Extract the (x, y) coordinate from the center of the cell holding the provided text.  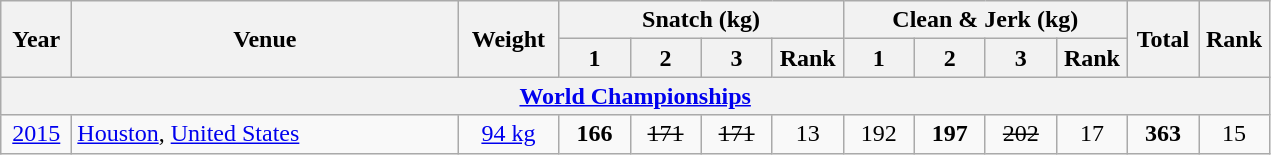
202 (1020, 134)
13 (808, 134)
2015 (36, 134)
15 (1234, 134)
Houston, United States (265, 134)
Total (1162, 39)
197 (950, 134)
Snatch (kg) (701, 20)
Weight (508, 39)
Year (36, 39)
166 (594, 134)
World Championships (636, 96)
363 (1162, 134)
192 (878, 134)
Venue (265, 39)
94 kg (508, 134)
17 (1092, 134)
Clean & Jerk (kg) (985, 20)
